Scan for the cell matching the given text and deliver its [X, Y] coordinate at center. 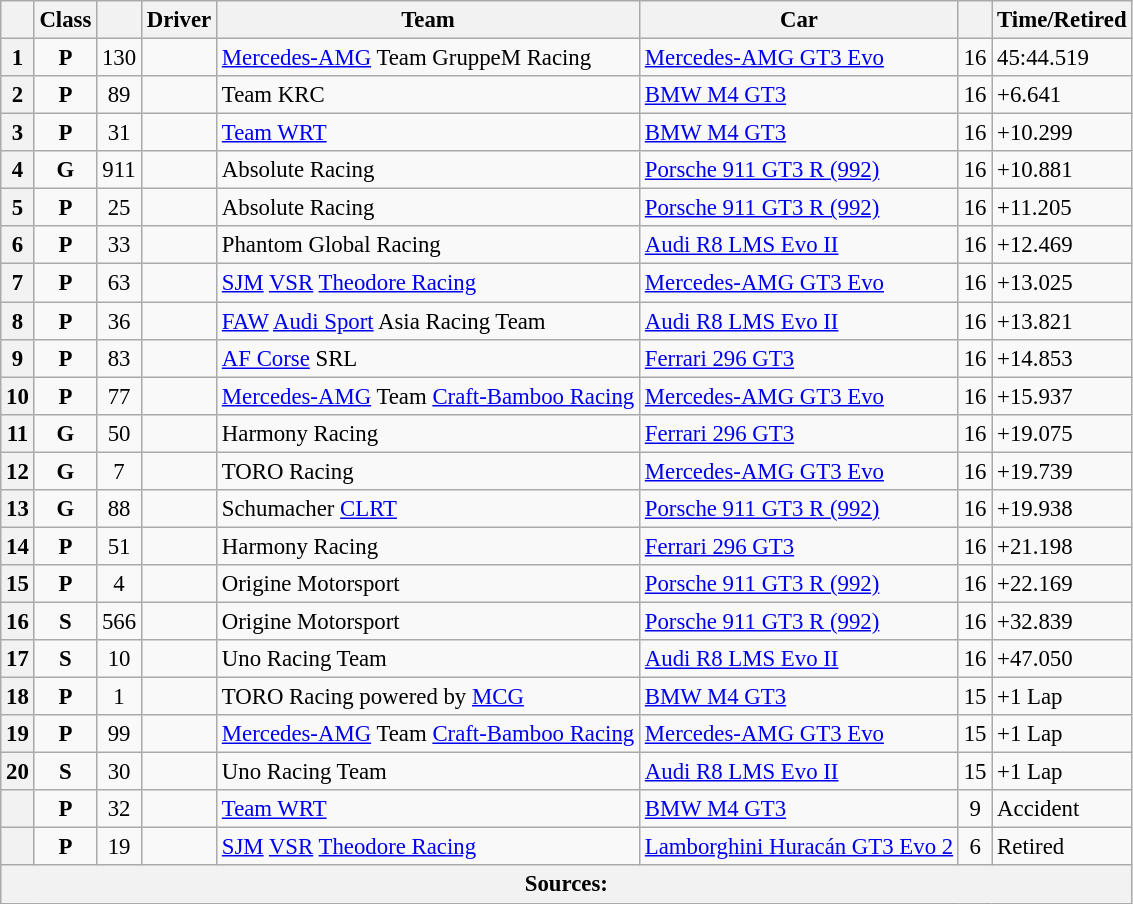
Time/Retired [1062, 20]
TORO Racing powered by MCG [428, 697]
+14.853 [1062, 358]
+6.641 [1062, 95]
13 [18, 509]
+22.169 [1062, 584]
+32.839 [1062, 621]
TORO Racing [428, 471]
83 [120, 358]
12 [18, 471]
89 [120, 95]
Car [798, 20]
Driver [178, 20]
+19.739 [1062, 471]
911 [120, 170]
36 [120, 321]
88 [120, 509]
Sources: [566, 885]
31 [120, 133]
32 [120, 809]
+13.025 [1062, 283]
30 [120, 772]
Team [428, 20]
+10.299 [1062, 133]
Schumacher CLRT [428, 509]
+10.881 [1062, 170]
Team KRC [428, 95]
Lamborghini Huracán GT3 Evo 2 [798, 847]
3 [18, 133]
63 [120, 283]
2 [18, 95]
51 [120, 546]
33 [120, 245]
Class [66, 20]
50 [120, 433]
8 [18, 321]
Retired [1062, 847]
FAW Audi Sport Asia Racing Team [428, 321]
17 [18, 659]
+15.937 [1062, 396]
18 [18, 697]
20 [18, 772]
130 [120, 58]
566 [120, 621]
45:44.519 [1062, 58]
25 [120, 208]
Accident [1062, 809]
11 [18, 433]
5 [18, 208]
+19.938 [1062, 509]
+47.050 [1062, 659]
+19.075 [1062, 433]
99 [120, 734]
AF Corse SRL [428, 358]
+12.469 [1062, 245]
Mercedes-AMG Team GruppeM Racing [428, 58]
+11.205 [1062, 208]
+21.198 [1062, 546]
77 [120, 396]
+13.821 [1062, 321]
14 [18, 546]
Phantom Global Racing [428, 245]
